Determine the [X, Y] coordinate at the center of the cell enclosing the given text.  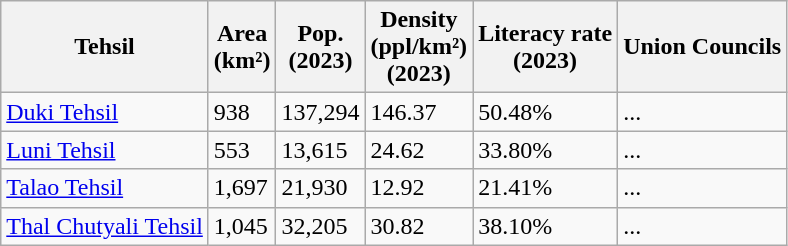
Pop.(2023) [320, 47]
32,205 [320, 226]
33.80% [546, 150]
Duki Tehsil [105, 112]
21,930 [320, 188]
Talao Tehsil [105, 188]
Thal Chutyali Tehsil [105, 226]
1,045 [242, 226]
Area(km²) [242, 47]
Literacy rate(2023) [546, 47]
12.92 [419, 188]
1,697 [242, 188]
Density(ppl/km²)(2023) [419, 47]
50.48% [546, 112]
24.62 [419, 150]
38.10% [546, 226]
553 [242, 150]
21.41% [546, 188]
137,294 [320, 112]
938 [242, 112]
30.82 [419, 226]
13,615 [320, 150]
Tehsil [105, 47]
146.37 [419, 112]
Luni Tehsil [105, 150]
Union Councils [702, 47]
